Capture the cell that displays the provided text and extract its [x, y] central coordinate. 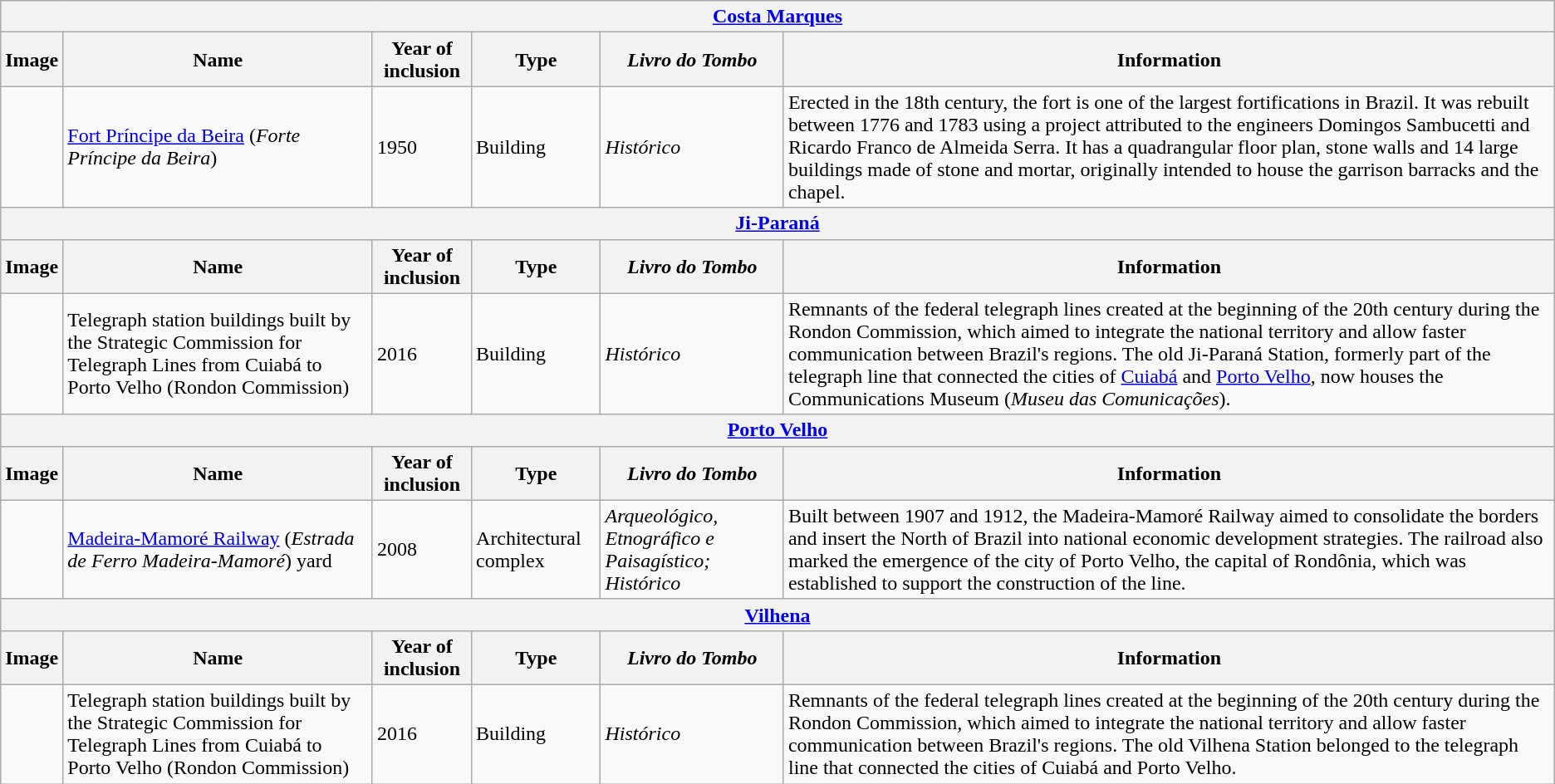
Costa Marques [777, 17]
Vilhena [777, 615]
Fort Príncipe da Beira (Forte Príncipe da Beira) [218, 147]
Arqueológico, Etnográfico e Paisagístico; Histórico [692, 550]
Madeira-Mamoré Railway (Estrada de Ferro Madeira-Mamoré) yard [218, 550]
1950 [422, 147]
2008 [422, 550]
Porto Velho [777, 430]
Ji-Paraná [777, 223]
Architectural complex [537, 550]
